Locate the cell with the specified text and output its (X, Y) center coordinate. 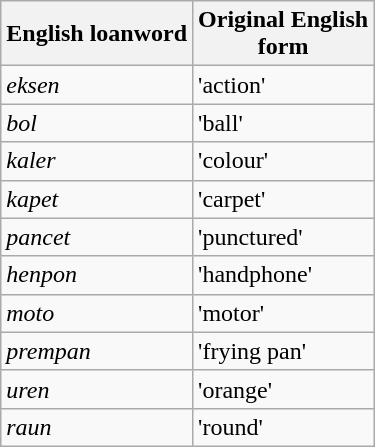
'round' (284, 427)
'frying pan' (284, 351)
'handphone' (284, 275)
'ball' (284, 123)
'motor' (284, 313)
pancet (97, 237)
Original Englishform (284, 34)
kapet (97, 199)
bol (97, 123)
moto (97, 313)
uren (97, 389)
raun (97, 427)
'punctured' (284, 237)
'carpet' (284, 199)
eksen (97, 85)
kaler (97, 161)
'colour' (284, 161)
prempan (97, 351)
'orange' (284, 389)
henpon (97, 275)
'action' (284, 85)
English loanword (97, 34)
